Return the [x, y] coordinate for the center point of the cell that contains the specified text.  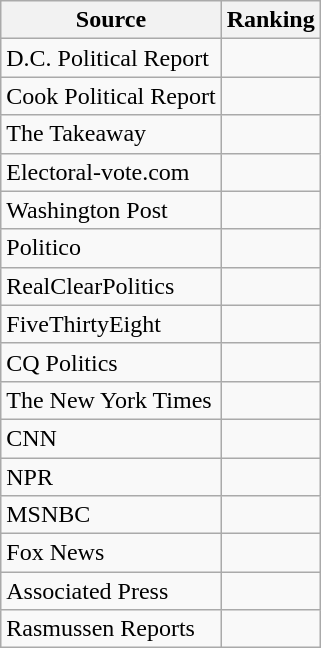
CQ Politics [111, 362]
Rasmussen Reports [111, 629]
D.C. Political Report [111, 58]
Source [111, 20]
RealClearPolitics [111, 286]
Cook Political Report [111, 96]
FiveThirtyEight [111, 324]
CNN [111, 438]
Politico [111, 248]
MSNBC [111, 515]
Fox News [111, 553]
The Takeaway [111, 134]
Ranking [270, 20]
Electoral-vote.com [111, 172]
The New York Times [111, 400]
Associated Press [111, 591]
Washington Post [111, 210]
NPR [111, 477]
